Identify which cell holds the provided text, then report its [X, Y] central coordinate. 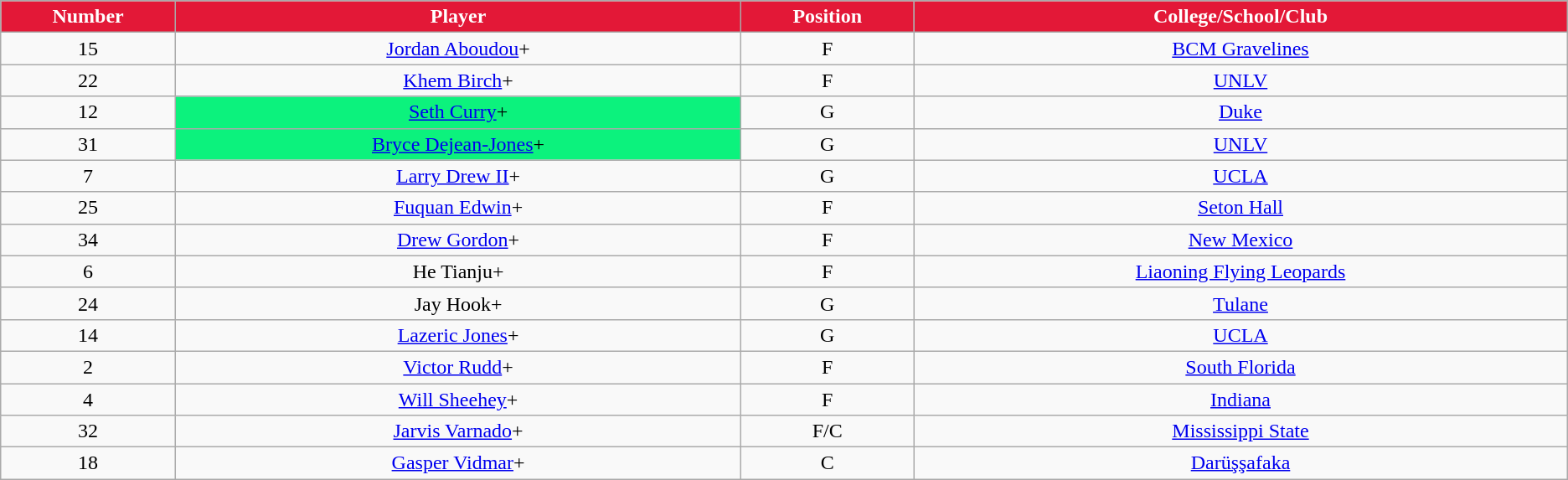
College/School/Club [1240, 17]
18 [89, 463]
F/C [828, 431]
Khem Birch+ [457, 80]
34 [89, 240]
Seth Curry+ [457, 112]
25 [89, 208]
2 [89, 367]
Indiana [1240, 400]
7 [89, 176]
C [828, 463]
Lazeric Jones+ [457, 335]
Number [89, 17]
4 [89, 400]
New Mexico [1240, 240]
Victor Rudd+ [457, 367]
Darüşşafaka [1240, 463]
Jay Hook+ [457, 303]
Position [828, 17]
Bryce Dejean-Jones+ [457, 144]
South Florida [1240, 367]
Tulane [1240, 303]
32 [89, 431]
Seton Hall [1240, 208]
Liaoning Flying Leopards [1240, 271]
Larry Drew II+ [457, 176]
Gasper Vidmar+ [457, 463]
BCM Gravelines [1240, 49]
Jordan Aboudou+ [457, 49]
14 [89, 335]
6 [89, 271]
Fuquan Edwin+ [457, 208]
22 [89, 80]
Jarvis Varnado+ [457, 431]
15 [89, 49]
Mississippi State [1240, 431]
31 [89, 144]
He Tianju+ [457, 271]
Player [457, 17]
Drew Gordon+ [457, 240]
Will Sheehey+ [457, 400]
Duke [1240, 112]
24 [89, 303]
12 [89, 112]
